Capture the cell that displays the provided text and extract its [x, y] central coordinate. 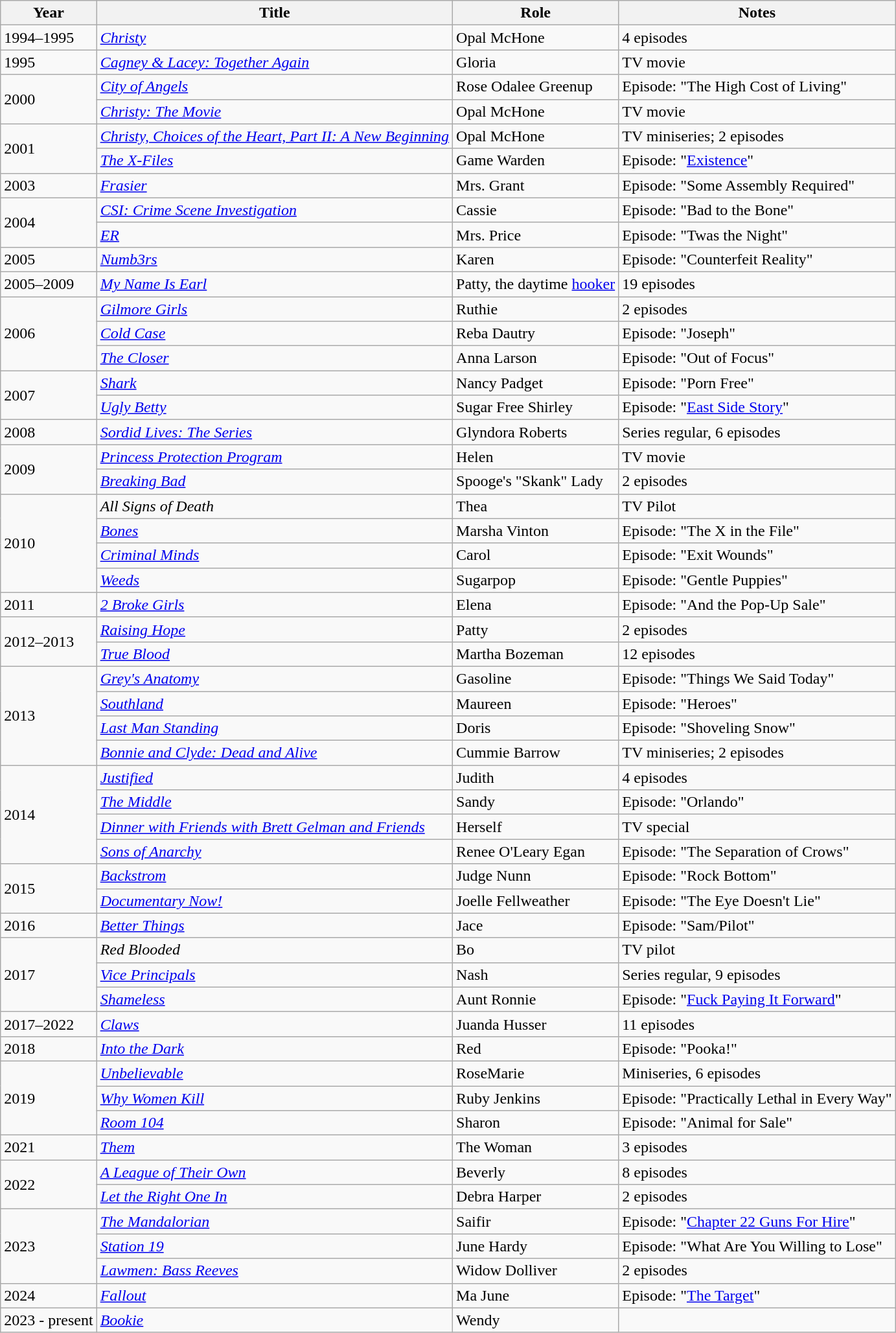
Episode: "And the Pop-Up Sale" [757, 605]
2012–2013 [49, 642]
Nancy Padget [536, 383]
Saifir [536, 1222]
2010 [49, 543]
Cold Case [275, 334]
Year [49, 13]
Mrs. Price [536, 235]
Game Warden [536, 161]
Nash [536, 975]
Thea [536, 506]
Episode: "Animal for Sale" [757, 1123]
Weeds [275, 580]
June Hardy [536, 1246]
Episode: "Things We Said Today" [757, 678]
Doris [536, 728]
1994–1995 [49, 38]
Episode: "What Are You Willing to Lose" [757, 1246]
Glyndora Roberts [536, 432]
12 episodes [757, 654]
2023 [49, 1246]
Wendy [536, 1320]
The Middle [275, 802]
Series regular, 6 episodes [757, 432]
Shark [275, 383]
RoseMarie [536, 1073]
Episode: "Counterfeit Reality" [757, 259]
Christy: The Movie [275, 111]
Sandy [536, 802]
Karen [536, 259]
Episode: "Fuck Paying It Forward" [757, 999]
Backstrom [275, 876]
Bones [275, 531]
True Blood [275, 654]
Debra Harper [536, 1197]
Judith [536, 778]
The Mandalorian [275, 1222]
Room 104 [275, 1123]
Better Things [275, 925]
Red Blooded [275, 950]
Title [275, 13]
Princess Protection Program [275, 457]
Sordid Lives: The Series [275, 432]
3 episodes [757, 1148]
Jace [536, 925]
Claws [275, 1024]
Sugarpop [536, 580]
2008 [49, 432]
Episode: "The Separation of Crows" [757, 852]
Episode: "Exit Wounds" [757, 555]
Christy [275, 38]
Patty [536, 629]
Ruthie [536, 309]
Station 19 [275, 1246]
Gloria [536, 62]
The X-Files [275, 161]
2018 [49, 1049]
Joelle Fellweather [536, 901]
2005–2009 [49, 284]
Breaking Bad [275, 481]
Series regular, 9 episodes [757, 975]
Episode: "Joseph" [757, 334]
Bookie [275, 1320]
Sons of Anarchy [275, 852]
Episode: "Orlando" [757, 802]
Herself [536, 827]
Last Man Standing [275, 728]
Dinner with Friends with Brett Gelman and Friends [275, 827]
2005 [49, 259]
Reba Dautry [536, 334]
Episode: "The Eye Doesn't Lie" [757, 901]
Episode: "The High Cost of Living" [757, 87]
2004 [49, 222]
The Woman [536, 1148]
Episode: "Twas the Night" [757, 235]
Shameless [275, 999]
Miniseries, 6 episodes [757, 1073]
ER [275, 235]
Red [536, 1049]
Gasoline [536, 678]
2017–2022 [49, 1024]
Role [536, 13]
The Closer [275, 358]
19 episodes [757, 284]
2015 [49, 888]
2022 [49, 1185]
2001 [49, 148]
Cassie [536, 210]
Grey's Anatomy [275, 678]
Bo [536, 950]
Notes [757, 13]
2003 [49, 185]
Episode: "Some Assembly Required" [757, 185]
2009 [49, 469]
Mrs. Grant [536, 185]
Episode: "Heroes" [757, 703]
Renee O'Leary Egan [536, 852]
Vice Principals [275, 975]
Frasier [275, 185]
All Signs of Death [275, 506]
Aunt Ronnie [536, 999]
Episode: "Out of Focus" [757, 358]
CSI: Crime Scene Investigation [275, 210]
Numb3rs [275, 259]
Sharon [536, 1123]
Episode: "Rock Bottom" [757, 876]
TV special [757, 827]
Episode: "Sam/Pilot" [757, 925]
2013 [49, 715]
2000 [49, 99]
Them [275, 1148]
Ruby Jenkins [536, 1098]
Patty, the daytime hooker [536, 284]
2006 [49, 334]
A League of Their Own [275, 1172]
Episode: "Chapter 22 Guns For Hire" [757, 1222]
Episode: "Bad to the Bone" [757, 210]
Episode: "The X in the File" [757, 531]
Helen [536, 457]
Judge Nunn [536, 876]
Episode: "Existence" [757, 161]
Cagney & Lacey: Together Again [275, 62]
Episode: "East Side Story" [757, 408]
Episode: "Practically Lethal in Every Way" [757, 1098]
2016 [49, 925]
Lawmen: Bass Reeves [275, 1271]
Spooge's "Skank" Lady [536, 481]
City of Angels [275, 87]
Gilmore Girls [275, 309]
Martha Bozeman [536, 654]
2 Broke Girls [275, 605]
Episode: "Porn Free" [757, 383]
Episode: "Pooka!" [757, 1049]
2017 [49, 975]
2007 [49, 395]
Juanda Husser [536, 1024]
2011 [49, 605]
Justified [275, 778]
11 episodes [757, 1024]
Carol [536, 555]
2023 - present [49, 1320]
Fallout [275, 1295]
Criminal Minds [275, 555]
Southland [275, 703]
Widow Dolliver [536, 1271]
Bonnie and Clyde: Dead and Alive [275, 753]
Anna Larson [536, 358]
Maureen [536, 703]
Episode: "Shoveling Snow" [757, 728]
Ugly Betty [275, 408]
Cummie Barrow [536, 753]
2021 [49, 1148]
Into the Dark [275, 1049]
1995 [49, 62]
Unbelievable [275, 1073]
Episode: "The Target" [757, 1295]
Elena [536, 605]
Marsha Vinton [536, 531]
Rose Odalee Greenup [536, 87]
TV Pilot [757, 506]
Beverly [536, 1172]
Sugar Free Shirley [536, 408]
8 episodes [757, 1172]
My Name Is Earl [275, 284]
Let the Right One In [275, 1197]
2019 [49, 1098]
TV pilot [757, 950]
Ma June [536, 1295]
Raising Hope [275, 629]
Documentary Now! [275, 901]
Christy, Choices of the Heart, Part II: A New Beginning [275, 136]
Why Women Kill [275, 1098]
Episode: "Gentle Puppies" [757, 580]
2024 [49, 1295]
2014 [49, 815]
